Pinpoint the cell where the given text exists, returning its [x, y] midpoint coordinate. 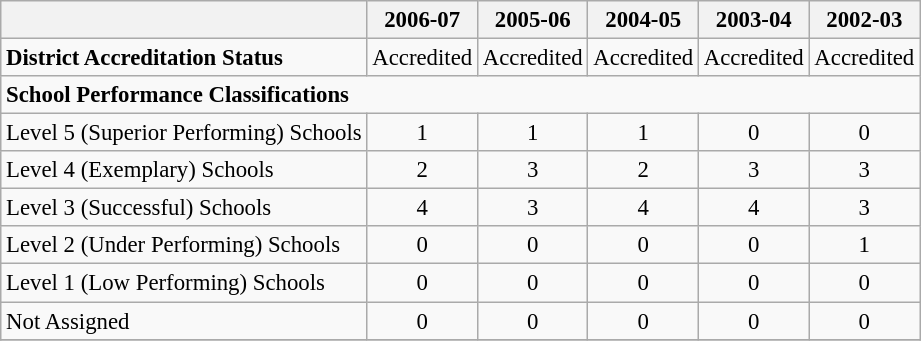
2006-07 [422, 20]
Level 3 (Successful) Schools [184, 208]
District Accreditation Status [184, 58]
Not Assigned [184, 321]
2002-03 [864, 20]
2005-06 [532, 20]
Level 2 (Under Performing) Schools [184, 245]
Level 4 (Exemplary) Schools [184, 170]
Level 5 (Superior Performing) Schools [184, 133]
2003-04 [754, 20]
Level 1 (Low Performing) Schools [184, 283]
School Performance Classifications [460, 95]
2004-05 [644, 20]
